Detect which cell encompasses the target text, then output its (X, Y) center coordinate. 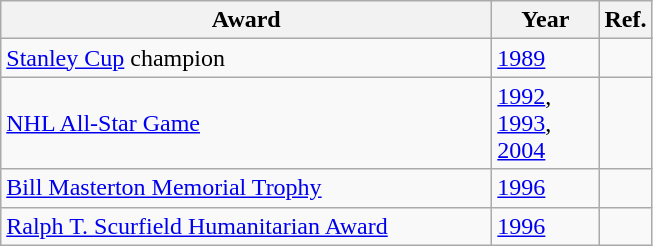
Ref. (626, 20)
1989 (546, 58)
1992, 1993, 2004 (546, 123)
Stanley Cup champion (246, 58)
Year (546, 20)
Award (246, 20)
Ralph T. Scurfield Humanitarian Award (246, 226)
NHL All-Star Game (246, 123)
Bill Masterton Memorial Trophy (246, 188)
